Detect which cell encompasses the target text, then output its (x, y) center coordinate. 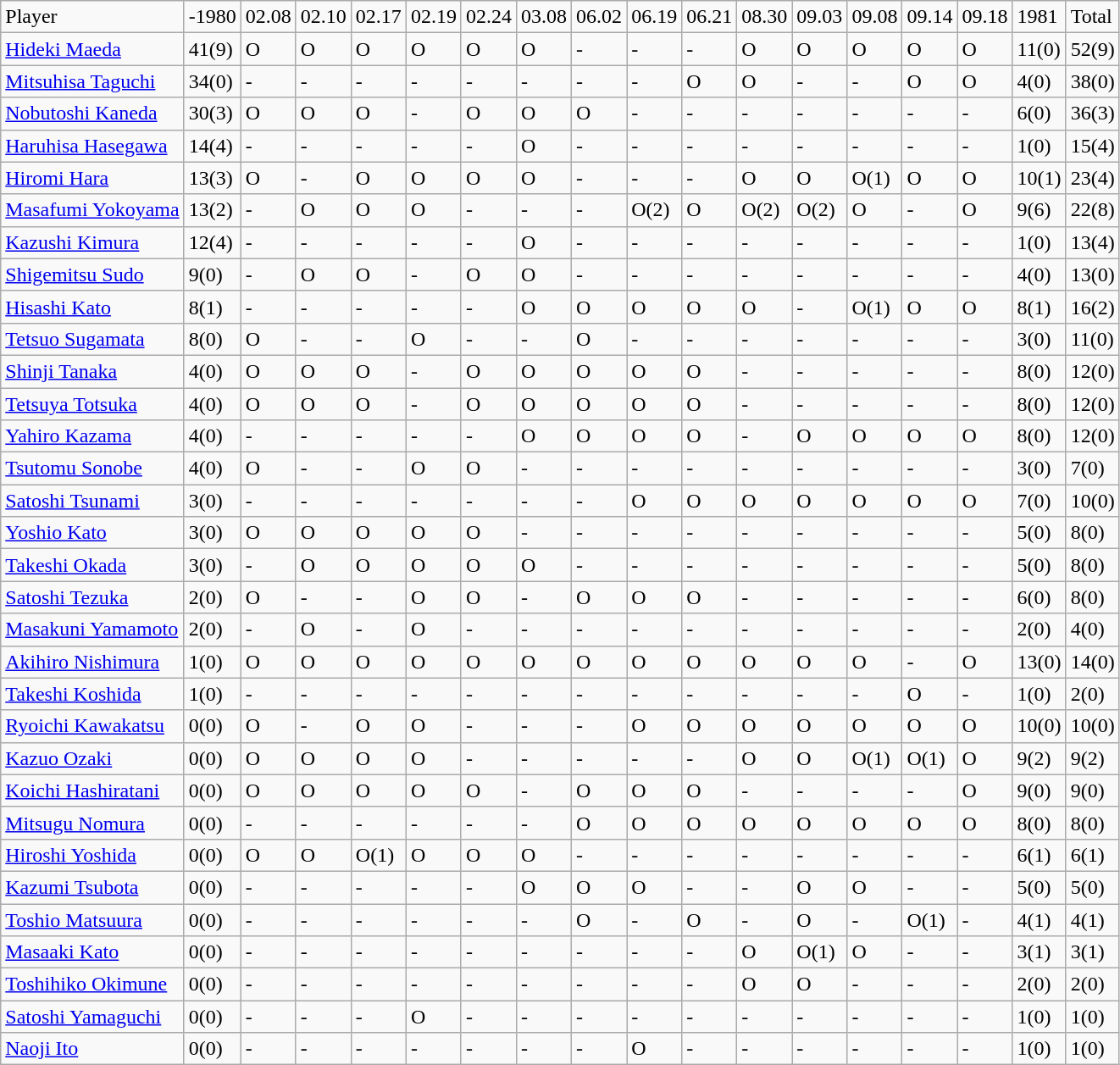
09.03 (820, 17)
Haruhisa Hasegawa (92, 146)
22(8) (1093, 210)
Toshio Matsuura (92, 919)
Kazushi Kimura (92, 242)
Toshihiko Okimune (92, 985)
03.08 (544, 17)
Mitsugu Nomura (92, 823)
Takeshi Okada (92, 565)
Nobutoshi Kaneda (92, 114)
Masafumi Yokoyama (92, 210)
Satoshi Yamaguchi (92, 1017)
02.19 (434, 17)
13(3) (212, 178)
06.21 (710, 17)
Tsutomu Sonobe (92, 469)
38(0) (1093, 81)
08.30 (764, 17)
1981 (1039, 17)
02.17 (378, 17)
02.10 (324, 17)
Ryoichi Kawakatsu (92, 726)
09.18 (984, 17)
13(2) (212, 210)
Satoshi Tsunami (92, 501)
36(3) (1093, 114)
Koichi Hashiratani (92, 790)
Shinji Tanaka (92, 371)
52(9) (1093, 49)
09.08 (874, 17)
06.19 (654, 17)
Mitsuhisa Taguchi (92, 81)
02.08 (268, 17)
Masakuni Yamamoto (92, 630)
Total (1093, 17)
Naoji Ito (92, 1049)
Yoshio Kato (92, 533)
13(4) (1093, 242)
Akihiro Nishimura (92, 662)
Shigemitsu Sudo (92, 275)
30(3) (212, 114)
Tetsuya Totsuka (92, 404)
Tetsuo Sugamata (92, 339)
12(4) (212, 242)
10(1) (1039, 178)
Hiroshi Yoshida (92, 855)
Hiromi Hara (92, 178)
Hideki Maeda (92, 49)
02.24 (488, 17)
14(4) (212, 146)
14(0) (1093, 662)
Kazumi Tsubota (92, 887)
Satoshi Tezuka (92, 597)
41(9) (212, 49)
06.02 (600, 17)
Kazuo Ozaki (92, 758)
09.14 (930, 17)
-1980 (212, 17)
Hisashi Kato (92, 307)
23(4) (1093, 178)
Yahiro Kazama (92, 436)
Masaaki Kato (92, 952)
34(0) (212, 81)
Player (92, 17)
Takeshi Koshida (92, 694)
9(6) (1039, 210)
16(2) (1093, 307)
15(4) (1093, 146)
